Extract the (x, y) coordinate from the center of the cell holding the provided text.  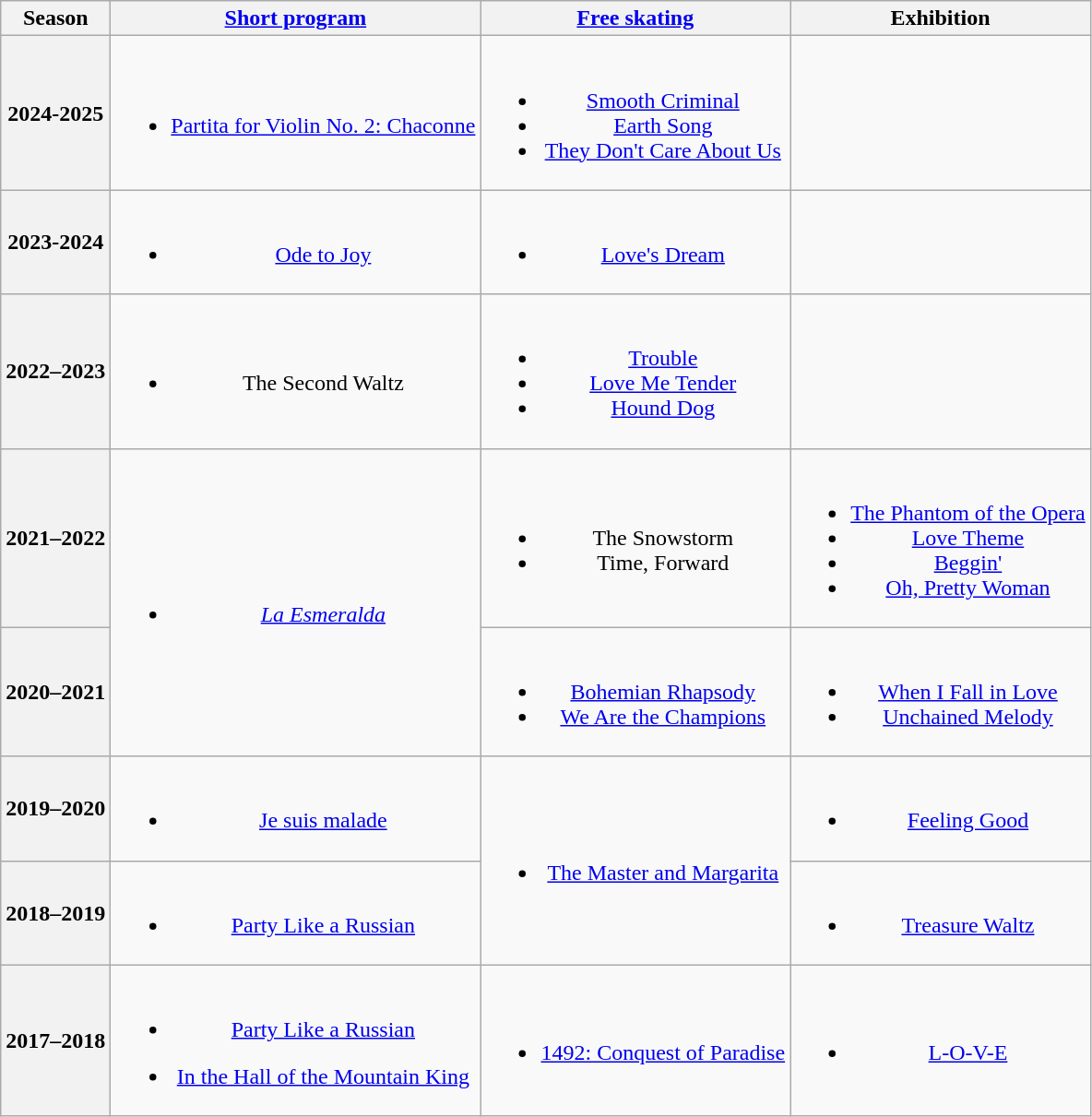
2021–2022 (55, 538)
2022–2023 (55, 371)
2019–2020 (55, 808)
Partita for Violin No. 2: Chaconne (295, 113)
The Master and Margarita (635, 861)
Treasure Waltz (941, 913)
2024-2025 (55, 113)
Party Like a Russian (295, 913)
2018–2019 (55, 913)
Ode to Joy (295, 242)
Party Like a Russian In the Hall of the Mountain King (295, 1040)
Smooth CriminalEarth SongThey Don't Care About Us (635, 113)
Season (55, 18)
La Esmeralda (295, 602)
The Phantom of the Opera Love Theme Beggin' Oh, Pretty Woman (941, 538)
Bohemian RhapsodyWe Are the Champions (635, 692)
1492: Conquest of Paradise (635, 1040)
When I Fall in Love Unchained Melody (941, 692)
2020–2021 (55, 692)
Love's Dream (635, 242)
2017–2018 (55, 1040)
Feeling Good (941, 808)
Free skating (635, 18)
Exhibition (941, 18)
Je suis malade (295, 808)
The Second Waltz (295, 371)
The SnowstormTime, Forward (635, 538)
2023-2024 (55, 242)
L-O-V-E (941, 1040)
TroubleLove Me TenderHound Dog (635, 371)
Short program (295, 18)
